Output the [X, Y] coordinate of the center of the cell containing the given text.  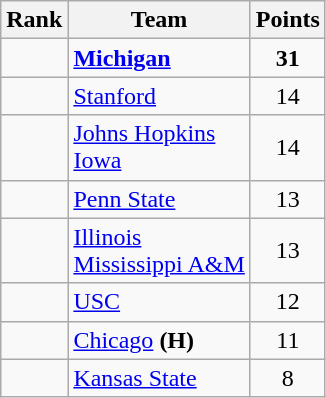
IllinoisMississippi A&M [159, 250]
31 [288, 58]
Points [288, 20]
Penn State [159, 199]
USC [159, 302]
Team [159, 20]
Rank [34, 20]
8 [288, 378]
12 [288, 302]
Stanford [159, 96]
Chicago (H) [159, 340]
Johns HopkinsIowa [159, 148]
11 [288, 340]
Kansas State [159, 378]
Michigan [159, 58]
